Provide the [x, y] coordinate of the cell's center where the given text is located.  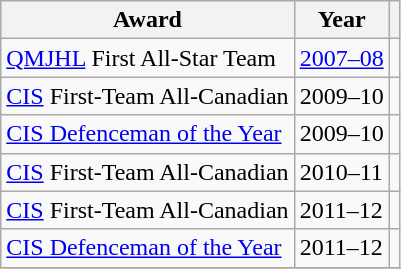
Award [148, 20]
QMJHL First All-Star Team [148, 58]
Year [342, 20]
2007–08 [342, 58]
2010–11 [342, 172]
